Output the [X, Y] coordinate of the center of the cell containing the given text.  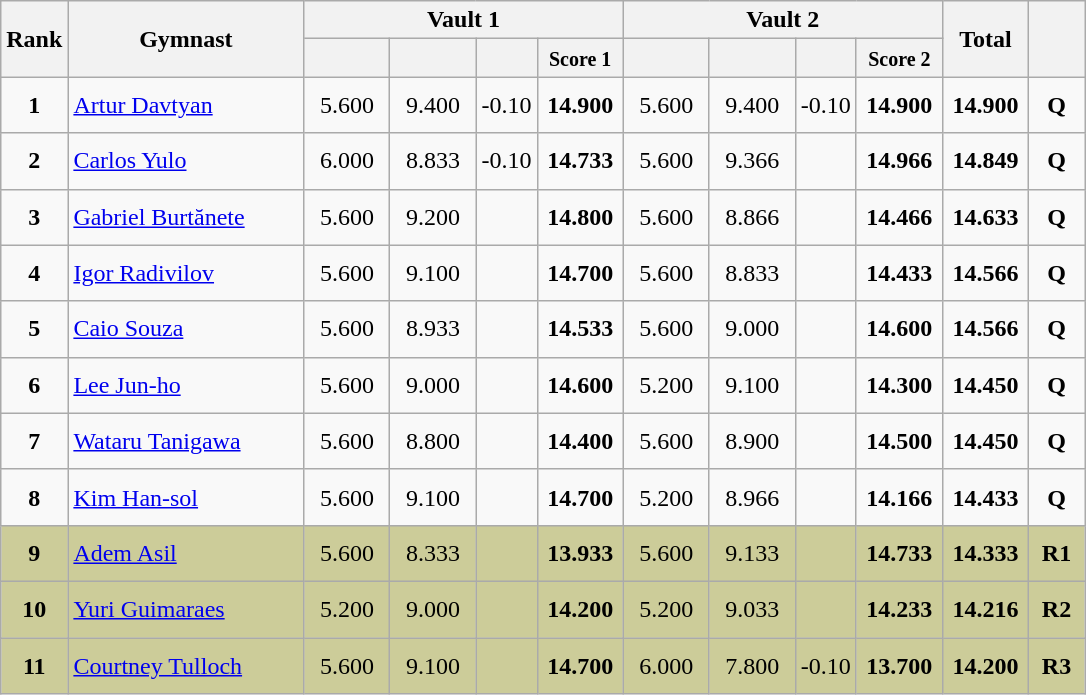
14.500 [899, 441]
7 [34, 441]
4 [34, 273]
Rank [34, 39]
14.633 [985, 217]
8 [34, 497]
14.400 [580, 441]
9 [34, 553]
6 [34, 385]
9.133 [752, 553]
Yuri Guimaraes [186, 609]
8.800 [433, 441]
14.300 [899, 385]
2 [34, 161]
14.333 [985, 553]
Gymnast [186, 39]
Adem Asil [186, 553]
3 [34, 217]
14.849 [985, 161]
9.200 [433, 217]
14.166 [899, 497]
Artur Davtyan [186, 105]
5 [34, 329]
14.533 [580, 329]
8.966 [752, 497]
Igor Radivilov [186, 273]
Score 2 [899, 58]
Vault 2 [782, 20]
Kim Han-sol [186, 497]
11 [34, 666]
R1 [1056, 553]
Wataru Tanigawa [186, 441]
14.966 [899, 161]
14.216 [985, 609]
13.933 [580, 553]
7.800 [752, 666]
R2 [1056, 609]
Caio Souza [186, 329]
13.700 [899, 666]
8.333 [433, 553]
14.800 [580, 217]
Courtney Tulloch [186, 666]
9.033 [752, 609]
8.933 [433, 329]
14.466 [899, 217]
8.866 [752, 217]
9.366 [752, 161]
Score 1 [580, 58]
Carlos Yulo [186, 161]
Total [985, 39]
Lee Jun-ho [186, 385]
14.233 [899, 609]
Vault 1 [464, 20]
8.900 [752, 441]
R3 [1056, 666]
1 [34, 105]
Gabriel Burtănete [186, 217]
10 [34, 609]
